Output the [x, y] coordinate of the center of the cell containing the given text.  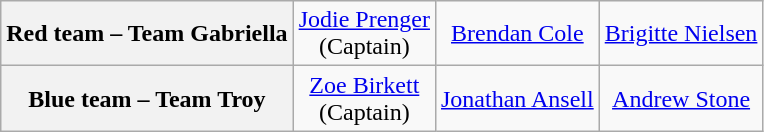
Brigitte Nielsen [681, 34]
Jodie Prenger(Captain) [364, 34]
Brendan Cole [517, 34]
Red team – Team Gabriella [147, 34]
Jonathan Ansell [517, 98]
Blue team – Team Troy [147, 98]
Zoe Birkett(Captain) [364, 98]
Andrew Stone [681, 98]
